Capture the cell that displays the provided text and extract its (X, Y) central coordinate. 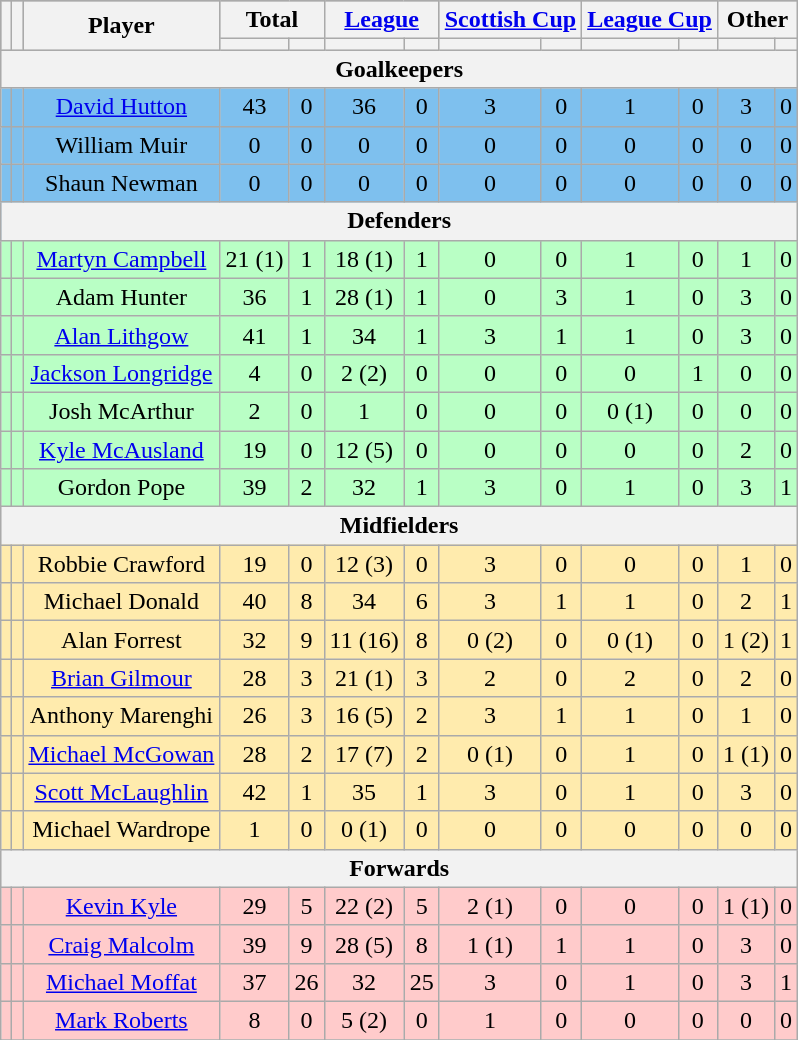
Shaun Newman (122, 183)
Josh McArthur (122, 411)
6 (422, 602)
William Muir (122, 145)
Total (272, 20)
17 (7) (364, 754)
Midfielders (400, 526)
43 (254, 107)
Scottish Cup (510, 20)
16 (5) (364, 716)
1 (2) (746, 640)
Alan Forrest (122, 640)
11 (16) (364, 640)
Michael Moffat (122, 982)
40 (254, 602)
Other (757, 20)
37 (254, 982)
Defenders (400, 221)
12 (5) (364, 449)
Kevin Kyle (122, 906)
Brian Gilmour (122, 678)
18 (1) (364, 259)
Goalkeepers (400, 69)
25 (422, 982)
42 (254, 792)
Kyle McAusland (122, 449)
29 (254, 906)
Adam Hunter (122, 297)
Martyn Campbell (122, 259)
Michael McGowan (122, 754)
Player (122, 26)
12 (3) (364, 564)
Forwards (400, 868)
2 (1) (490, 906)
Jackson Longridge (122, 373)
0 (2) (490, 640)
41 (254, 335)
Gordon Pope (122, 488)
22 (2) (364, 906)
Scott McLaughlin (122, 792)
4 (254, 373)
35 (364, 792)
League Cup (650, 20)
28 (1) (364, 297)
5 (2) (364, 1020)
Robbie Crawford (122, 564)
Craig Malcolm (122, 944)
2 (2) (364, 373)
David Hutton (122, 107)
Michael Wardrope (122, 830)
League (382, 20)
Michael Donald (122, 602)
Alan Lithgow (122, 335)
Mark Roberts (122, 1020)
Anthony Marenghi (122, 716)
28 (5) (364, 944)
